Detect which cell encompasses the target text, then output its [X, Y] center coordinate. 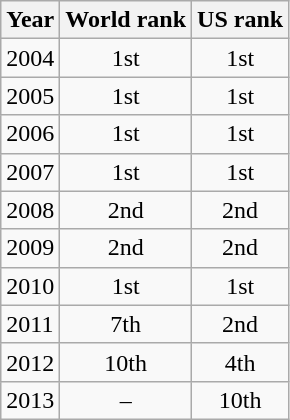
2004 [30, 58]
Year [30, 20]
World rank [126, 20]
2010 [30, 286]
7th [126, 324]
2012 [30, 362]
US rank [240, 20]
2008 [30, 210]
2005 [30, 96]
2006 [30, 134]
2011 [30, 324]
4th [240, 362]
– [126, 400]
2009 [30, 248]
2013 [30, 400]
2007 [30, 172]
